For the text-containing cell, return its midpoint in [X, Y] coordinate format. 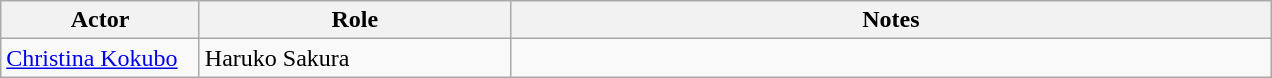
Haruko Sakura [354, 58]
Role [354, 20]
Christina Kokubo [100, 58]
Notes [890, 20]
Actor [100, 20]
